Provide the (X, Y) coordinate of the cell's center where the given text is located.  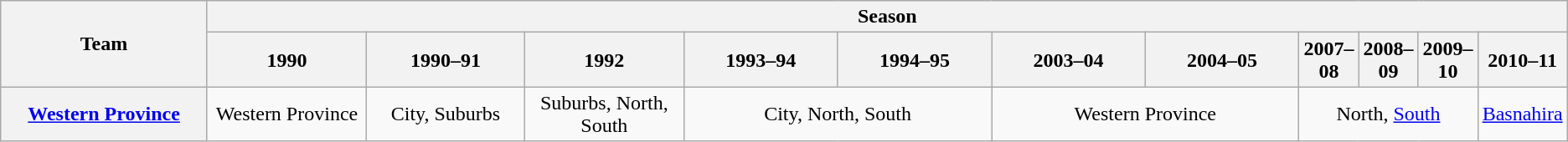
1990 (286, 60)
2008–09 (1389, 60)
Team (104, 43)
1993–94 (761, 60)
2007–08 (1328, 60)
Season (887, 17)
2003–04 (1069, 60)
Suburbs, North, South (604, 114)
1990–91 (446, 60)
1992 (604, 60)
City, North, South (838, 114)
2004–05 (1222, 60)
Basnahira (1523, 114)
1994–95 (915, 60)
City, Suburbs (446, 114)
2009–10 (1447, 60)
2010–11 (1523, 60)
North, South (1389, 114)
